Extract the [X, Y] coordinate from the center of the cell holding the provided text.  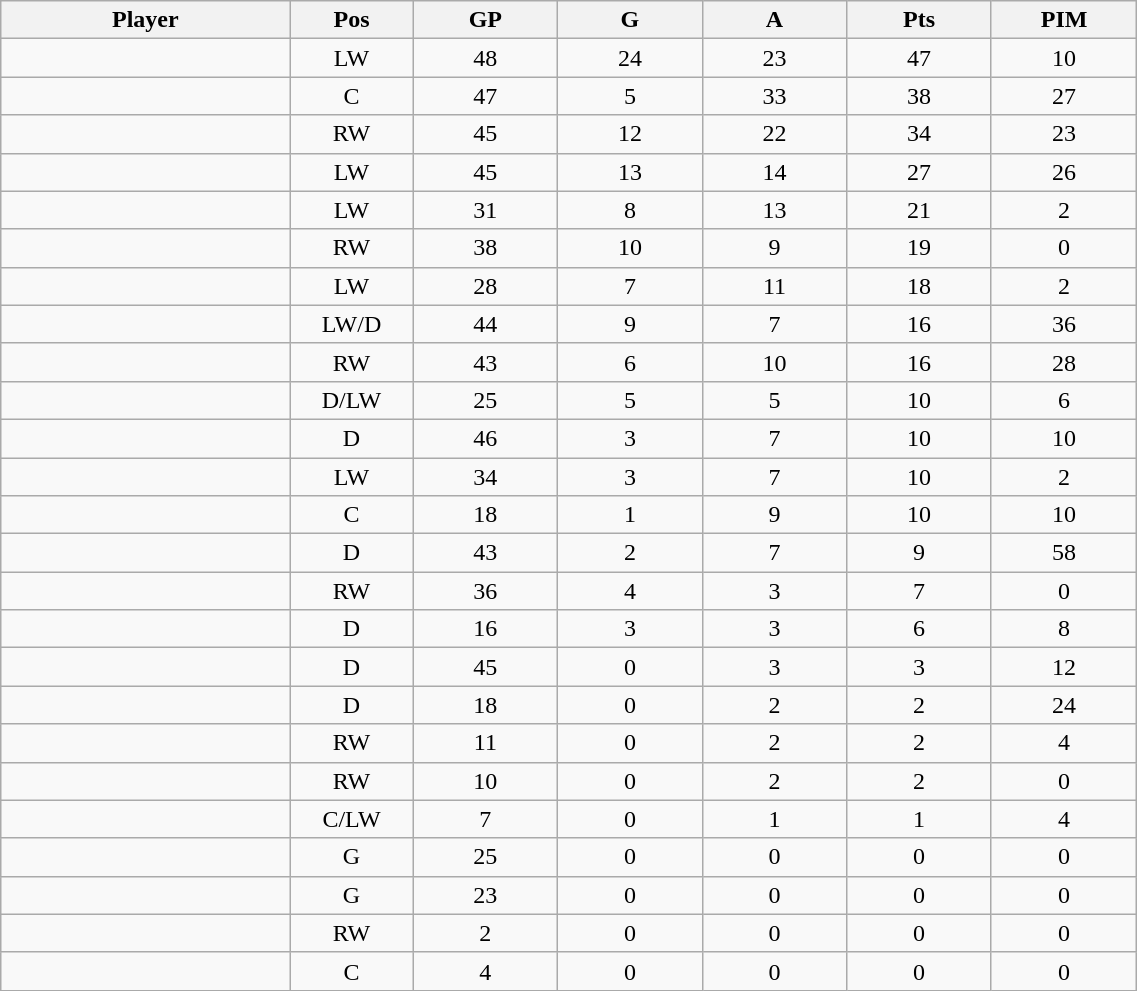
Pos [352, 20]
44 [486, 324]
19 [920, 248]
PIM [1064, 20]
46 [486, 438]
48 [486, 58]
26 [1064, 172]
14 [774, 172]
22 [774, 134]
Pts [920, 20]
D/LW [352, 400]
58 [1064, 553]
LW/D [352, 324]
Player [146, 20]
C/LW [352, 819]
21 [920, 210]
31 [486, 210]
33 [774, 96]
A [774, 20]
GP [486, 20]
